Return the [X, Y] coordinate for the center point of the cell that contains the specified text.  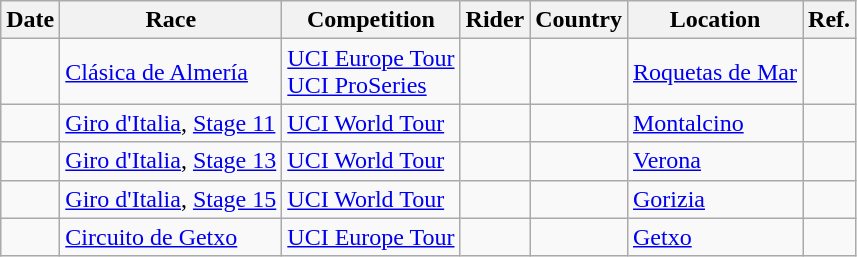
Race [171, 20]
Location [714, 20]
Getxo [714, 237]
Date [30, 20]
Ref. [830, 20]
Verona [714, 161]
Clásica de Almería [171, 72]
Competition [371, 20]
Montalcino [714, 123]
Giro d'Italia, Stage 15 [171, 199]
UCI Europe Tour [371, 237]
Circuito de Getxo [171, 237]
UCI Europe Tour UCI ProSeries [371, 72]
Rider [495, 20]
Roquetas de Mar [714, 72]
Country [579, 20]
Giro d'Italia, Stage 11 [171, 123]
Gorizia [714, 199]
Giro d'Italia, Stage 13 [171, 161]
